Capture the cell that displays the provided text and extract its [X, Y] central coordinate. 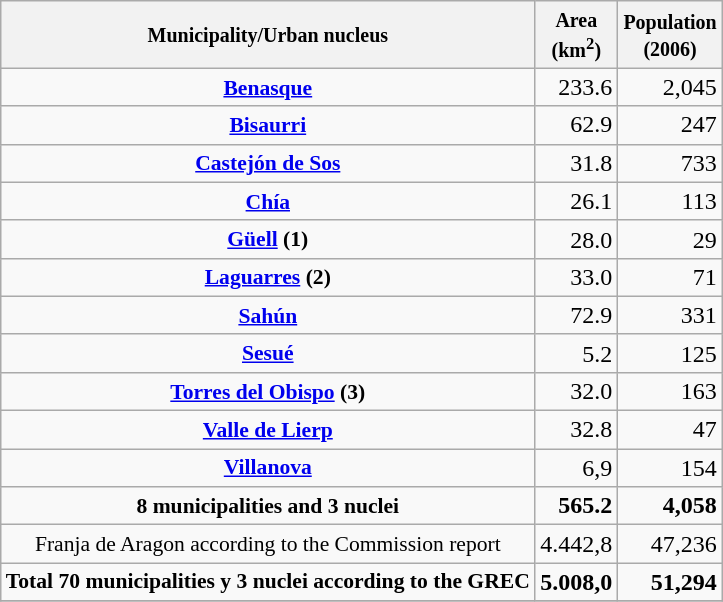
154 [670, 468]
71 [670, 277]
Güell (1) [268, 239]
Bisaurri [268, 125]
Sahún [268, 315]
33.0 [576, 277]
125 [670, 353]
Castejón de Sos [268, 163]
26.1 [576, 201]
733 [670, 163]
47 [670, 430]
5.008,0 [576, 582]
Torres del Obispo (3) [268, 391]
Sesué [268, 353]
113 [670, 201]
31.8 [576, 163]
163 [670, 391]
Valle de Lierp [268, 430]
Chía [268, 201]
Laguarres (2) [268, 277]
51,294 [670, 582]
Franja de Aragon according to the Commission report [268, 544]
Total 70 municipalities y 3 nuclei according to the GREC [268, 582]
4.442,8 [576, 544]
247 [670, 125]
Population(2006) [670, 34]
331 [670, 315]
29 [670, 239]
8 municipalities and 3 nuclei [268, 506]
32.0 [576, 391]
Villanova [268, 468]
Area(km2) [576, 34]
565.2 [576, 506]
6,9 [576, 468]
62.9 [576, 125]
Municipality/Urban nucleus [268, 34]
5.2 [576, 353]
47,236 [670, 544]
2,045 [670, 87]
Benasque [268, 87]
32.8 [576, 430]
4,058 [670, 506]
28.0 [576, 239]
72.9 [576, 315]
233.6 [576, 87]
